Identify which cell holds the provided text, then report its [x, y] central coordinate. 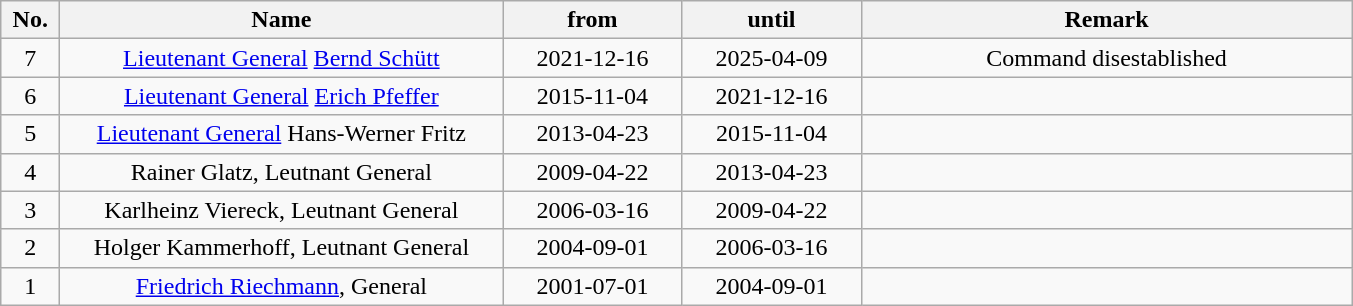
2001-07-01 [592, 286]
2025-04-09 [772, 58]
Remark [1106, 20]
2 [30, 248]
Lieutenant General Hans-Werner Fritz [282, 134]
Name [282, 20]
3 [30, 210]
1 [30, 286]
Rainer Glatz, Leutnant General [282, 172]
No. [30, 20]
Command disestablished [1106, 58]
from [592, 20]
until [772, 20]
5 [30, 134]
Holger Kammerhoff, Leutnant General [282, 248]
Lieutenant General Bernd Schütt [282, 58]
7 [30, 58]
Karlheinz Viereck, Leutnant General [282, 210]
6 [30, 96]
Lieutenant General Erich Pfeffer [282, 96]
Friedrich Riechmann, General [282, 286]
4 [30, 172]
